Locate the cell with the specified text and output its [x, y] center coordinate. 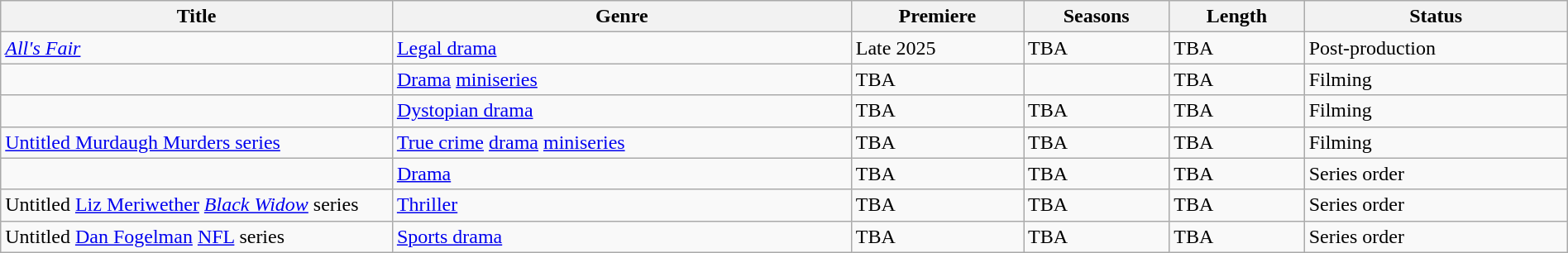
Sports drama [622, 236]
Drama [622, 174]
Untitled Liz Meriwether Black Widow series [197, 205]
True crime drama miniseries [622, 142]
Status [1436, 17]
Thriller [622, 205]
Genre [622, 17]
Late 2025 [937, 48]
Seasons [1097, 17]
All's Fair [197, 48]
Drama miniseries [622, 79]
Untitled Dan Fogelman NFL series [197, 236]
Premiere [937, 17]
Dystopian drama [622, 111]
Untitled Murdaugh Murders series [197, 142]
Post-production [1436, 48]
Length [1237, 17]
Title [197, 17]
Legal drama [622, 48]
